Capture the cell that displays the provided text and extract its [X, Y] central coordinate. 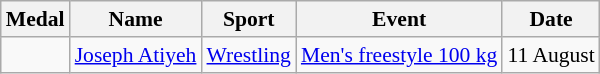
Date [551, 19]
Wrestling [248, 55]
Event [399, 19]
Sport [248, 19]
11 August [551, 55]
Men's freestyle 100 kg [399, 55]
Name [136, 19]
Joseph Atiyeh [136, 55]
Medal [36, 19]
